Return the (x, y) coordinate for the center point of the cell that contains the specified text.  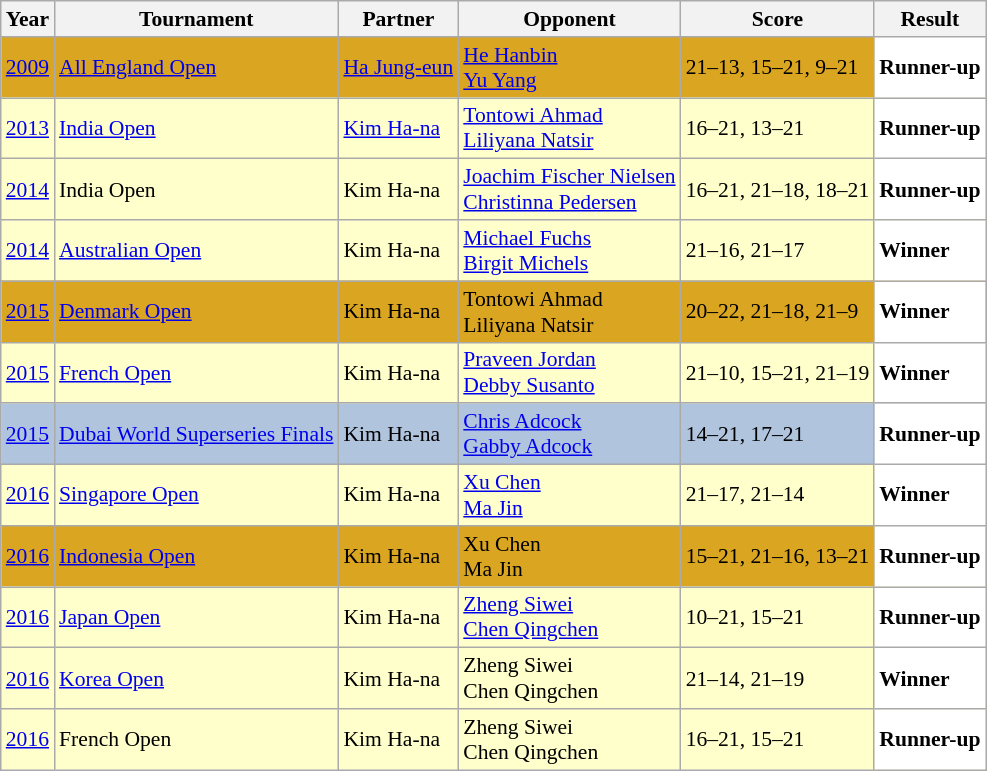
21–14, 21–19 (778, 678)
Chris Adcock Gabby Adcock (569, 434)
Joachim Fischer Nielsen Christinna Pedersen (569, 190)
Partner (398, 19)
He Hanbin Yu Yang (569, 68)
Korea Open (196, 678)
Year (28, 19)
Singapore Open (196, 496)
Dubai World Superseries Finals (196, 434)
21–10, 15–21, 21–19 (778, 372)
16–21, 21–18, 18–21 (778, 190)
Ha Jung-eun (398, 68)
Score (778, 19)
21–17, 21–14 (778, 496)
Michael Fuchs Birgit Michels (569, 250)
14–21, 17–21 (778, 434)
Praveen Jordan Debby Susanto (569, 372)
15–21, 21–16, 13–21 (778, 556)
Opponent (569, 19)
Tournament (196, 19)
16–21, 13–21 (778, 128)
Indonesia Open (196, 556)
16–21, 15–21 (778, 740)
2013 (28, 128)
Result (930, 19)
Australian Open (196, 250)
All England Open (196, 68)
Denmark Open (196, 312)
10–21, 15–21 (778, 618)
Japan Open (196, 618)
20–22, 21–18, 21–9 (778, 312)
21–13, 15–21, 9–21 (778, 68)
2009 (28, 68)
21–16, 21–17 (778, 250)
